Find where the given text appears and provide that cell's center as [X, Y] coordinate. 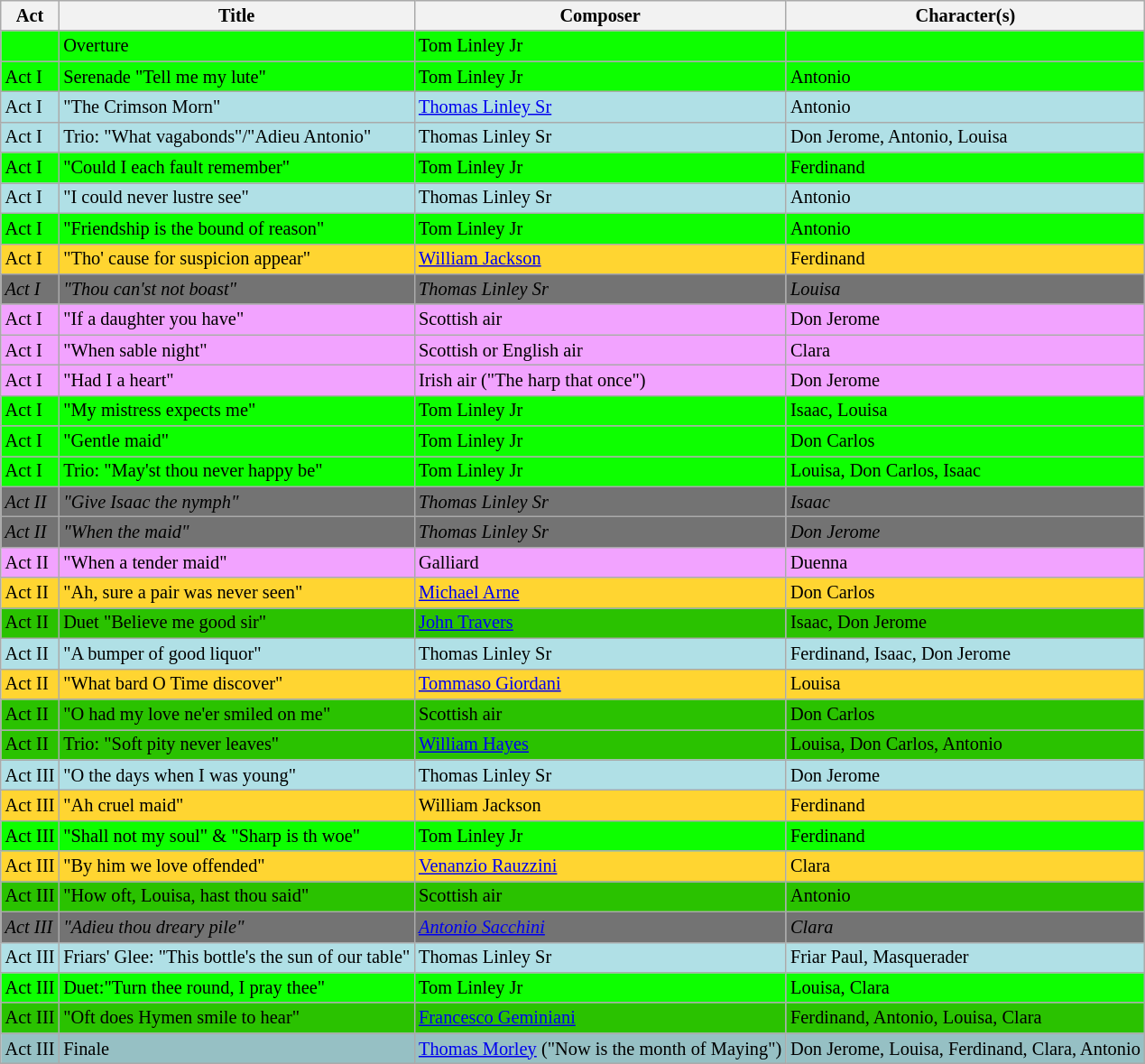
Don Jerome, Antonio, Louisa [965, 137]
"When the maid" [236, 532]
Friars' Glee: "This bottle's the sun of our table" [236, 958]
Michael Arne [600, 593]
Trio: "Soft pity never leaves" [236, 745]
Louisa, Don Carlos, Antonio [965, 745]
Isaac [965, 502]
"Give Isaac the nymph" [236, 502]
Trio: "What vagabonds"/"Adieu Antonio" [236, 137]
"Oft does Hymen smile to hear" [236, 1018]
Scottish or English air [600, 350]
"By him we love offended" [236, 866]
William Hayes [600, 745]
"Could I each fault remember" [236, 168]
Venanzio Rauzzini [600, 866]
"How oft, Louisa, hast thou said" [236, 896]
Act [31, 15]
Ferdinand, Antonio, Louisa, Clara [965, 1018]
Duet "Believe me good sir" [236, 623]
Finale [236, 1049]
Irish air ("The harp that once") [600, 380]
Thomas Morley ("Now is the month of Maying") [600, 1049]
"O had my love ne'er smiled on me" [236, 714]
Louisa, Don Carlos, Isaac [965, 471]
"The Crimson Morn" [236, 106]
"I could never lustre see" [236, 198]
Tommaso Giordani [600, 684]
Duenna [965, 562]
Serenade "Tell me my lute" [236, 77]
Louisa, Clara [965, 987]
Character(s) [965, 15]
"A bumper of good liquor" [236, 653]
"Thou can'st not boast" [236, 289]
Francesco Geminiani [600, 1018]
"What bard O Time discover" [236, 684]
Isaac, Louisa [965, 411]
Title [236, 15]
"When sable night" [236, 350]
"Had I a heart" [236, 380]
"When a tender maid" [236, 562]
"Ah, sure a pair was never seen" [236, 593]
Antonio Sacchini [600, 927]
"If a daughter you have" [236, 319]
"O the days when I was young" [236, 775]
"Ah cruel maid" [236, 805]
"Shall not my soul" & "Sharp is th woe" [236, 836]
Galliard [600, 562]
Overture [236, 46]
"Adieu thou dreary pile" [236, 927]
"Friendship is the bound of reason" [236, 228]
"Tho' cause for suspicion appear" [236, 259]
Composer [600, 15]
"Gentle maid" [236, 441]
Trio: "May'st thou never happy be" [236, 471]
"My mistress expects me" [236, 411]
Isaac, Don Jerome [965, 623]
Ferdinand, Isaac, Don Jerome [965, 653]
Friar Paul, Masquerader [965, 958]
John Travers [600, 623]
Duet:"Turn thee round, I pray thee" [236, 987]
Don Jerome, Louisa, Ferdinand, Clara, Antonio [965, 1049]
